Determine the (x, y) coordinate at the center of the cell enclosing the given text.  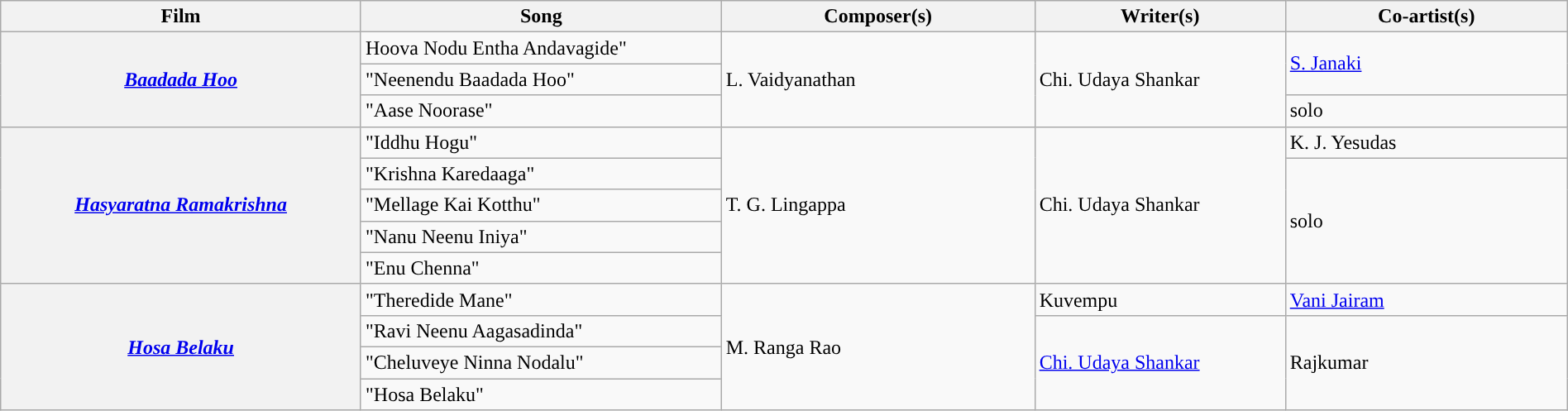
Writer(s) (1159, 17)
Hasyaratna Ramakrishna (181, 205)
Co-artist(s) (1426, 17)
S. Janaki (1426, 64)
Composer(s) (878, 17)
Vani Jairam (1426, 299)
Hoova Nodu Entha Andavagide" (541, 48)
M. Ranga Rao (878, 346)
"Cheluveye Ninna Nodalu" (541, 362)
Kuvempu (1159, 299)
"Nanu Neenu Iniya" (541, 237)
Rajkumar (1426, 362)
"Aase Noorase" (541, 111)
L. Vaidyanathan (878, 79)
Song (541, 17)
"Ravi Neenu Aagasadinda" (541, 331)
"Theredide Mane" (541, 299)
K. J. Yesudas (1426, 142)
"Mellage Kai Kotthu" (541, 205)
T. G. Lingappa (878, 205)
"Iddhu Hogu" (541, 142)
Hosa Belaku (181, 346)
"Neenendu Baadada Hoo" (541, 79)
"Hosa Belaku" (541, 394)
Baadada Hoo (181, 79)
"Krishna Karedaaga" (541, 174)
Film (181, 17)
"Enu Chenna" (541, 268)
